Output the (X, Y) coordinate of the center of the cell containing the given text.  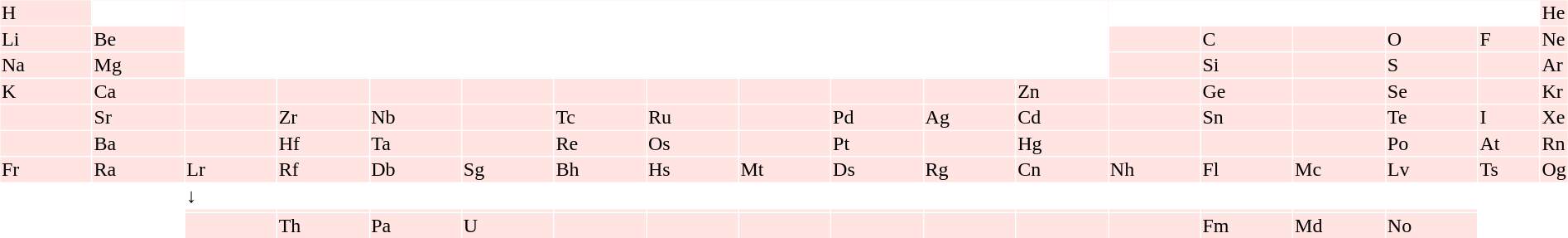
Ta (416, 143)
Tc (600, 117)
Rn (1555, 143)
Si (1247, 66)
S (1431, 66)
Sn (1247, 117)
Mc (1340, 170)
Se (1431, 91)
Zr (323, 117)
Pt (878, 143)
Sg (507, 170)
Po (1431, 143)
Th (323, 226)
Hg (1062, 143)
Hs (692, 170)
Os (692, 143)
Hf (323, 143)
He (1555, 12)
Lv (1431, 170)
Pa (416, 226)
Ge (1247, 91)
Na (46, 66)
H (46, 12)
Zn (1062, 91)
Ca (138, 91)
Nb (416, 117)
Ru (692, 117)
O (1431, 39)
C (1247, 39)
Kr (1555, 91)
Lr (231, 170)
At (1509, 143)
Sr (138, 117)
Te (1431, 117)
Ts (1509, 170)
Re (600, 143)
Ds (878, 170)
Rg (969, 170)
Md (1340, 226)
Mg (138, 66)
Cd (1062, 117)
Rf (323, 170)
Cn (1062, 170)
Fr (46, 170)
Pd (878, 117)
Xe (1555, 117)
Fl (1247, 170)
Li (46, 39)
No (1431, 226)
Db (416, 170)
Ne (1555, 39)
Nh (1154, 170)
F (1509, 39)
Og (1555, 170)
↓ (231, 196)
Ag (969, 117)
U (507, 226)
Bh (600, 170)
Mt (785, 170)
Be (138, 39)
Ar (1555, 66)
Ba (138, 143)
I (1509, 117)
Ra (138, 170)
K (46, 91)
Fm (1247, 226)
